Scan for the cell matching the given text and deliver its (x, y) coordinate at center. 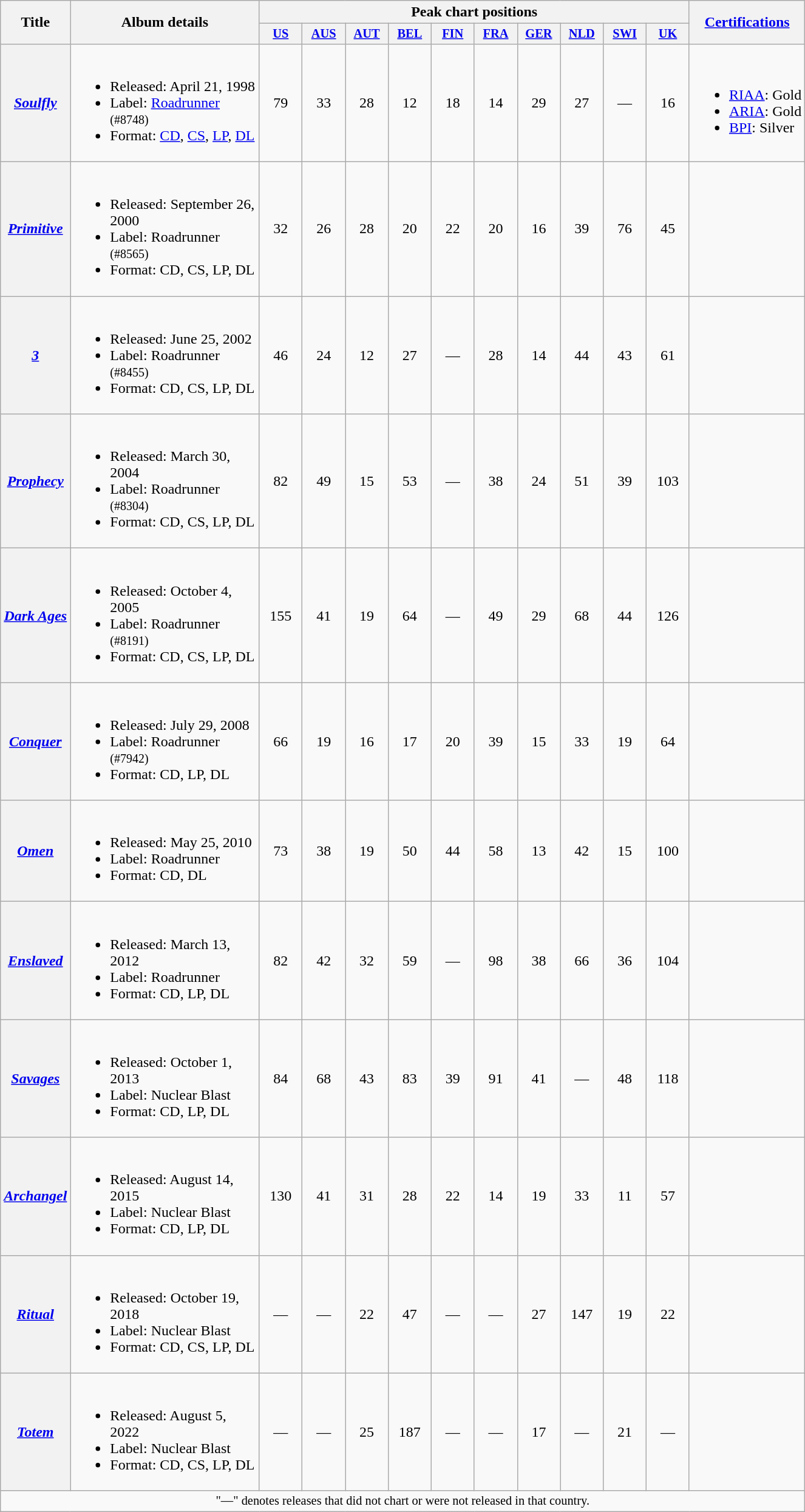
Archangel (35, 1196)
AUT (367, 34)
46 (280, 355)
Released: July 29, 2008Label: Roadrunner (#7942)Format: CD, LP, DL (165, 741)
Album details (165, 22)
Title (35, 22)
130 (280, 1196)
Released: June 25, 2002Label: Roadrunner (#8455)Format: CD, CS, LP, DL (165, 355)
13 (539, 851)
Soulfly (35, 103)
11 (625, 1196)
48 (625, 1078)
Savages (35, 1078)
Released: May 25, 2010Label: RoadrunnerFormat: CD, DL (165, 851)
Omen (35, 851)
Prophecy (35, 481)
147 (582, 1314)
84 (280, 1078)
104 (668, 961)
Dark Ages (35, 616)
100 (668, 851)
57 (668, 1196)
FRA (495, 34)
BEL (409, 34)
59 (409, 961)
NLD (582, 34)
118 (668, 1078)
21 (625, 1432)
26 (324, 230)
Primitive (35, 230)
FIN (453, 34)
Peak chart positions (475, 12)
Released: September 26, 2000Label: Roadrunner (#8565)Format: CD, CS, LP, DL (165, 230)
155 (280, 616)
187 (409, 1432)
Released: March 30, 2004Label: Roadrunner (#8304)Format: CD, CS, LP, DL (165, 481)
73 (280, 851)
UK (668, 34)
47 (409, 1314)
50 (409, 851)
76 (625, 230)
Enslaved (35, 961)
Released: October 4, 2005Label: Roadrunner (#8191)Format: CD, CS, LP, DL (165, 616)
45 (668, 230)
AUS (324, 34)
126 (668, 616)
79 (280, 103)
Ritual (35, 1314)
3 (35, 355)
51 (582, 481)
36 (625, 961)
61 (668, 355)
Conquer (35, 741)
Released: March 13, 2012Label: RoadrunnerFormat: CD, LP, DL (165, 961)
91 (495, 1078)
25 (367, 1432)
SWI (625, 34)
58 (495, 851)
53 (409, 481)
Released: April 21, 1998Label: Roadrunner (#8748)Format: CD, CS, LP, DL (165, 103)
US (280, 34)
Released: August 14, 2015Label: Nuclear BlastFormat: CD, LP, DL (165, 1196)
31 (367, 1196)
Released: October 1, 2013Label: Nuclear BlastFormat: CD, LP, DL (165, 1078)
Released: August 5, 2022Label: Nuclear BlastFormat: CD, CS, LP, DL (165, 1432)
Released: October 19, 2018Label: Nuclear BlastFormat: CD, CS, LP, DL (165, 1314)
RIAA: GoldARIA: GoldBPI: Silver (747, 103)
Totem (35, 1432)
83 (409, 1078)
18 (453, 103)
98 (495, 961)
103 (668, 481)
"—" denotes releases that did not chart or were not released in that country. (403, 1501)
GER (539, 34)
Certifications (747, 22)
